Search for the cell housing the specified text and yield its (x, y) center coordinate. 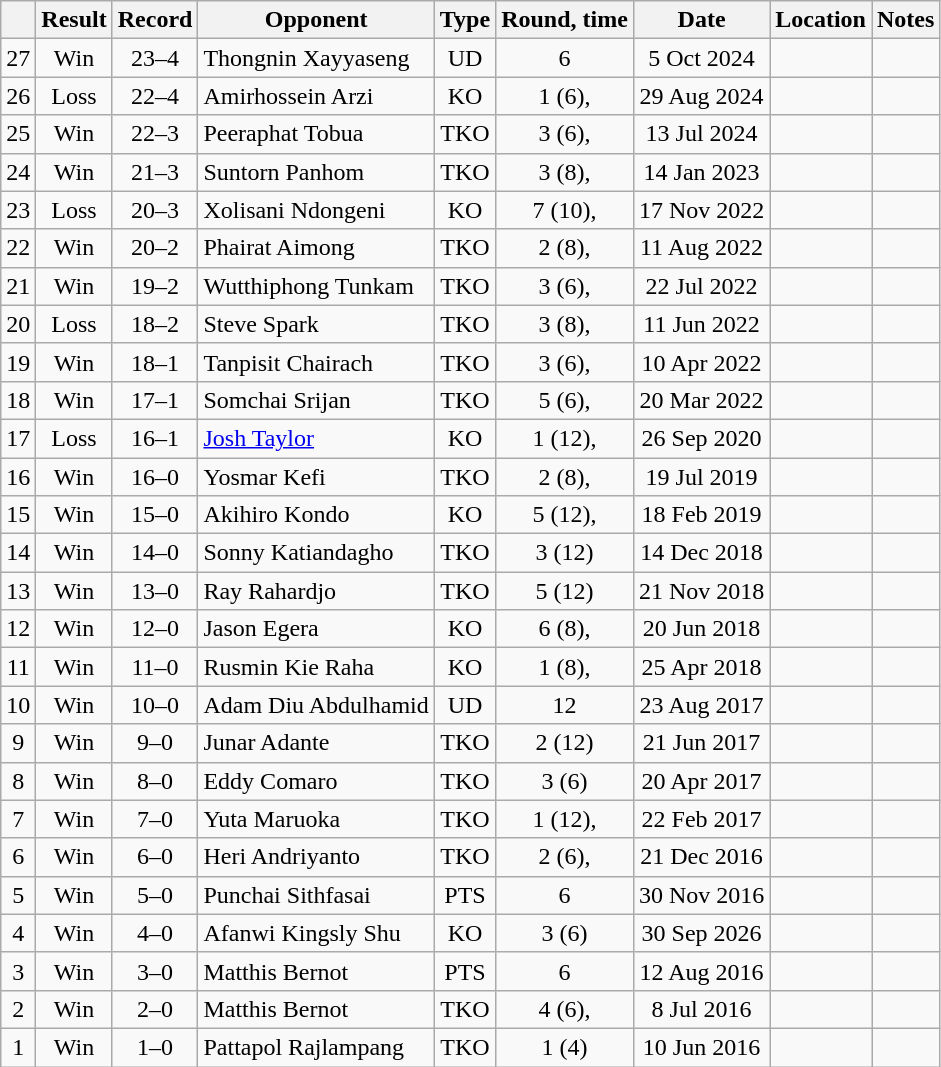
15 (18, 515)
22 (18, 248)
Yosmar Kefi (316, 477)
Result (74, 20)
Record (155, 20)
14 (18, 553)
Somchai Srijan (316, 400)
23–4 (155, 58)
18 Feb 2019 (701, 515)
23 (18, 210)
Phairat Aimong (316, 248)
15–0 (155, 515)
1 (8), (565, 667)
Jason Egera (316, 629)
18–1 (155, 362)
Ray Rahardjo (316, 591)
22 Feb 2017 (701, 819)
10–0 (155, 705)
13 Jul 2024 (701, 134)
13–0 (155, 591)
16 (18, 477)
5 (18, 895)
Junar Adante (316, 743)
11–0 (155, 667)
17–1 (155, 400)
30 Nov 2016 (701, 895)
Rusmin Kie Raha (316, 667)
7–0 (155, 819)
Wutthiphong Tunkam (316, 286)
14 Dec 2018 (701, 553)
Xolisani Ndongeni (316, 210)
Peeraphat Tobua (316, 134)
Heri Andriyanto (316, 857)
3 (18, 971)
1 (4) (565, 1047)
5 (12), (565, 515)
4–0 (155, 933)
18 (18, 400)
8 Jul 2016 (701, 1009)
1 (18, 1047)
9 (18, 743)
25 (18, 134)
12–0 (155, 629)
21 (18, 286)
Afanwi Kingsly Shu (316, 933)
3 (12) (565, 553)
21–3 (155, 172)
7 (10), (565, 210)
19–2 (155, 286)
Opponent (316, 20)
11 Aug 2022 (701, 248)
Adam Diu Abdulhamid (316, 705)
Tanpisit Chairach (316, 362)
16–1 (155, 438)
3–0 (155, 971)
6 (8), (565, 629)
17 Nov 2022 (701, 210)
4 (18, 933)
19 (18, 362)
Amirhossein Arzi (316, 96)
21 Dec 2016 (701, 857)
Location (821, 20)
Thongnin Xayyaseng (316, 58)
5 Oct 2024 (701, 58)
13 (18, 591)
Date (701, 20)
22–3 (155, 134)
27 (18, 58)
20–2 (155, 248)
7 (18, 819)
21 Jun 2017 (701, 743)
5 (6), (565, 400)
10 (18, 705)
11 (18, 667)
Sonny Katiandagho (316, 553)
Akihiro Kondo (316, 515)
8 (18, 781)
Type (464, 20)
24 (18, 172)
26 Sep 2020 (701, 438)
18–2 (155, 324)
21 Nov 2018 (701, 591)
25 Apr 2018 (701, 667)
Notes (906, 20)
20 Jun 2018 (701, 629)
22–4 (155, 96)
10 Apr 2022 (701, 362)
Yuta Maruoka (316, 819)
1–0 (155, 1047)
8–0 (155, 781)
2–0 (155, 1009)
Eddy Comaro (316, 781)
2 (12) (565, 743)
Steve Spark (316, 324)
Suntorn Panhom (316, 172)
6–0 (155, 857)
20 (18, 324)
22 Jul 2022 (701, 286)
16–0 (155, 477)
Pattapol Rajlampang (316, 1047)
17 (18, 438)
12 Aug 2016 (701, 971)
30 Sep 2026 (701, 933)
14 Jan 2023 (701, 172)
2 (6), (565, 857)
29 Aug 2024 (701, 96)
Punchai Sithfasai (316, 895)
Josh Taylor (316, 438)
20 Mar 2022 (701, 400)
9–0 (155, 743)
14–0 (155, 553)
5 (12) (565, 591)
20–3 (155, 210)
19 Jul 2019 (701, 477)
23 Aug 2017 (701, 705)
11 Jun 2022 (701, 324)
20 Apr 2017 (701, 781)
1 (6), (565, 96)
2 (18, 1009)
5–0 (155, 895)
4 (6), (565, 1009)
10 Jun 2016 (701, 1047)
26 (18, 96)
Round, time (565, 20)
